Extract the [x, y] coordinate from the center of the cell holding the provided text.  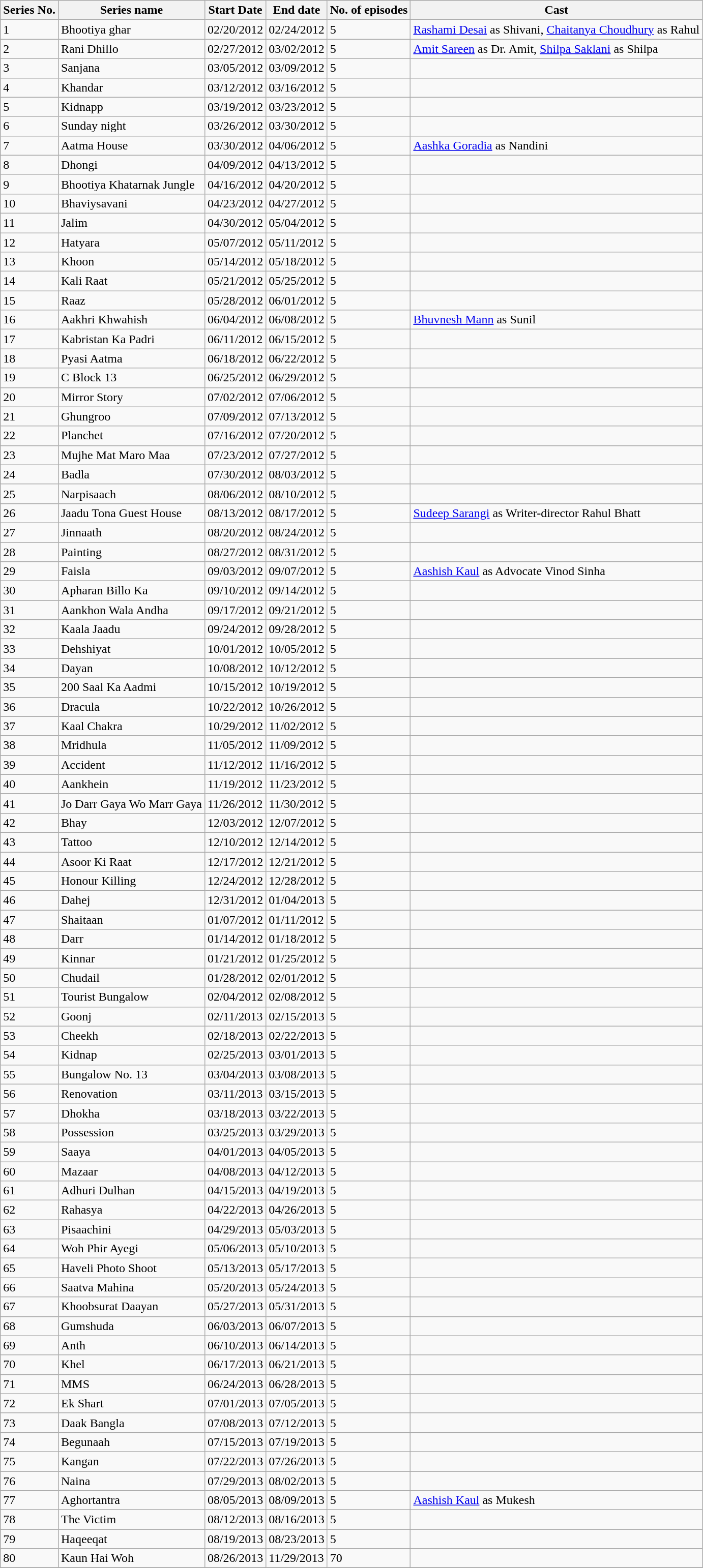
06/29/2012 [297, 378]
7 [30, 145]
09/28/2012 [297, 629]
19 [30, 378]
49 [30, 958]
05/04/2012 [297, 223]
Planchet [131, 436]
9 [30, 184]
05/07/2012 [235, 243]
15 [30, 300]
Mirror Story [131, 397]
02/08/2012 [297, 997]
Khel [131, 1365]
05/21/2012 [235, 281]
07/08/2013 [235, 1423]
05/28/2012 [235, 300]
MMS [131, 1384]
47 [30, 920]
03/29/2013 [297, 1132]
Chudail [131, 978]
Mujhe Mat Maro Maa [131, 455]
44 [30, 862]
08/23/2013 [297, 1539]
07/26/2013 [297, 1461]
02/22/2013 [297, 1036]
Darr [131, 939]
Kali Raat [131, 281]
Bungalow No. 13 [131, 1074]
05/03/2013 [297, 1229]
05/10/2013 [297, 1249]
2 [30, 49]
C Block 13 [131, 378]
11/12/2012 [235, 765]
07/30/2012 [235, 474]
25 [30, 494]
08/13/2012 [235, 513]
06/01/2012 [297, 300]
78 [30, 1520]
Ghungroo [131, 416]
200 Saal Ka Aadmi [131, 687]
08/09/2013 [297, 1500]
79 [30, 1539]
24 [30, 474]
Daak Bangla [131, 1423]
02/01/2012 [297, 978]
10/08/2012 [235, 668]
Jo Darr Gaya Wo Marr Gaya [131, 803]
23 [30, 455]
Khandar [131, 87]
Kidnapp [131, 107]
18 [30, 358]
Badla [131, 474]
07/19/2013 [297, 1442]
09/14/2012 [297, 591]
39 [30, 765]
03/26/2012 [235, 126]
26 [30, 513]
04/16/2012 [235, 184]
09/10/2012 [235, 591]
1 [30, 29]
05/25/2012 [297, 281]
Bhootiya ghar [131, 29]
76 [30, 1481]
04/15/2013 [235, 1191]
06/08/2012 [297, 320]
08/10/2012 [297, 494]
14 [30, 281]
06/14/2013 [297, 1345]
52 [30, 1016]
09/07/2012 [297, 571]
Narpisaach [131, 494]
08/17/2012 [297, 513]
Kaun Hai Woh [131, 1558]
08/27/2012 [235, 552]
01/18/2012 [297, 939]
11/02/2012 [297, 726]
Cast [556, 10]
04/29/2013 [235, 1229]
04/27/2012 [297, 203]
69 [30, 1345]
20 [30, 397]
11/16/2012 [297, 765]
43 [30, 842]
08/03/2012 [297, 474]
Cheekh [131, 1036]
06/24/2013 [235, 1384]
Gumshuda [131, 1326]
08/20/2012 [235, 532]
07/15/2013 [235, 1442]
Aghortantra [131, 1500]
02/18/2013 [235, 1036]
Jaadu Tona Guest House [131, 513]
02/20/2012 [235, 29]
01/25/2012 [297, 958]
68 [30, 1326]
Asoor Ki Raat [131, 862]
01/04/2013 [297, 900]
06/18/2012 [235, 358]
Naina [131, 1481]
06/17/2013 [235, 1365]
Rani Dhillo [131, 49]
Bhay [131, 823]
54 [30, 1055]
60 [30, 1171]
22 [30, 436]
Sanjana [131, 68]
07/22/2013 [235, 1461]
09/24/2012 [235, 629]
17 [30, 339]
06/10/2013 [235, 1345]
36 [30, 707]
51 [30, 997]
13 [30, 262]
57 [30, 1113]
01/11/2012 [297, 920]
Begunaah [131, 1442]
10/12/2012 [297, 668]
06/04/2012 [235, 320]
Pisaachini [131, 1229]
Faisla [131, 571]
Khoobsurat Daayan [131, 1307]
07/27/2012 [297, 455]
05/31/2013 [297, 1307]
Honour Killing [131, 881]
07/01/2013 [235, 1403]
Ek Shart [131, 1403]
21 [30, 416]
Saaya [131, 1152]
55 [30, 1074]
11/29/2013 [297, 1558]
33 [30, 649]
31 [30, 610]
Jalim [131, 223]
8 [30, 165]
06/28/2013 [297, 1384]
46 [30, 900]
03/05/2012 [235, 68]
04/05/2013 [297, 1152]
Goonj [131, 1016]
04/06/2012 [297, 145]
12/14/2012 [297, 842]
06/15/2012 [297, 339]
06/11/2012 [235, 339]
53 [30, 1036]
06/25/2012 [235, 378]
No. of episodes [369, 10]
Hatyara [131, 243]
07/29/2013 [235, 1481]
77 [30, 1500]
Saatva Mahina [131, 1287]
01/14/2012 [235, 939]
05/17/2013 [297, 1268]
11/30/2012 [297, 803]
04/22/2013 [235, 1210]
12/21/2012 [297, 862]
66 [30, 1287]
Aashish Kaul as Mukesh [556, 1500]
08/02/2013 [297, 1481]
07/16/2012 [235, 436]
10/15/2012 [235, 687]
05/14/2012 [235, 262]
Tourist Bungalow [131, 997]
38 [30, 745]
08/31/2012 [297, 552]
04/20/2012 [297, 184]
Accident [131, 765]
08/06/2012 [235, 494]
08/12/2013 [235, 1520]
29 [30, 571]
08/05/2013 [235, 1500]
04/12/2013 [297, 1171]
Series name [131, 10]
61 [30, 1191]
Khoon [131, 262]
72 [30, 1403]
80 [30, 1558]
73 [30, 1423]
07/12/2013 [297, 1423]
12/17/2012 [235, 862]
03/22/2013 [297, 1113]
03/12/2012 [235, 87]
03/09/2012 [297, 68]
63 [30, 1229]
Woh Phir Ayegi [131, 1249]
50 [30, 978]
11/23/2012 [297, 784]
01/28/2012 [235, 978]
06/03/2013 [235, 1326]
59 [30, 1152]
Start Date [235, 10]
40 [30, 784]
Aashish Kaul as Advocate Vinod Sinha [556, 571]
Mridhula [131, 745]
35 [30, 687]
10 [30, 203]
58 [30, 1132]
10/01/2012 [235, 649]
6 [30, 126]
07/09/2012 [235, 416]
28 [30, 552]
Dahej [131, 900]
12/07/2012 [297, 823]
71 [30, 1384]
02/15/2013 [297, 1016]
10/26/2012 [297, 707]
Dehshiyat [131, 649]
Mazaar [131, 1171]
03/11/2013 [235, 1094]
Aankhon Wala Andha [131, 610]
32 [30, 629]
67 [30, 1307]
Kidnap [131, 1055]
75 [30, 1461]
34 [30, 668]
03/15/2013 [297, 1094]
07/20/2012 [297, 436]
Bhuvnesh Mann as Sunil [556, 320]
04/13/2012 [297, 165]
07/05/2013 [297, 1403]
02/27/2012 [235, 49]
65 [30, 1268]
08/19/2013 [235, 1539]
11/19/2012 [235, 784]
09/21/2012 [297, 610]
07/02/2012 [235, 397]
Apharan Billo Ka [131, 591]
05/13/2013 [235, 1268]
Series No. [30, 10]
Aatma House [131, 145]
Kabristan Ka Padri [131, 339]
03/08/2013 [297, 1074]
04/01/2013 [235, 1152]
Raaz [131, 300]
03/25/2013 [235, 1132]
Bhootiya Khatarnak Jungle [131, 184]
05/18/2012 [297, 262]
04/23/2012 [235, 203]
Shaitaan [131, 920]
37 [30, 726]
03/01/2013 [297, 1055]
Dhokha [131, 1113]
Pyasi Aatma [131, 358]
03/02/2012 [297, 49]
Adhuri Dulhan [131, 1191]
Tattoo [131, 842]
10/19/2012 [297, 687]
Renovation [131, 1094]
The Victim [131, 1520]
4 [30, 87]
16 [30, 320]
74 [30, 1442]
03/18/2013 [235, 1113]
09/17/2012 [235, 610]
04/09/2012 [235, 165]
Kangan [131, 1461]
04/30/2012 [235, 223]
05/24/2013 [297, 1287]
05/20/2013 [235, 1287]
48 [30, 939]
Sudeep Sarangi as Writer-director Rahul Bhatt [556, 513]
Haqeeqat [131, 1539]
Sunday night [131, 126]
07/13/2012 [297, 416]
Rashami Desai as Shivani, Chaitanya Choudhury as Rahul [556, 29]
41 [30, 803]
Possession [131, 1132]
12/03/2012 [235, 823]
01/07/2012 [235, 920]
12/10/2012 [235, 842]
07/06/2012 [297, 397]
Kinnar [131, 958]
27 [30, 532]
Dayan [131, 668]
10/29/2012 [235, 726]
02/24/2012 [297, 29]
03/04/2013 [235, 1074]
Amit Sareen as Dr. Amit, Shilpa Saklani as Shilpa [556, 49]
Anth [131, 1345]
12/31/2012 [235, 900]
07/23/2012 [235, 455]
05/27/2013 [235, 1307]
Aakhri Khwahish [131, 320]
30 [30, 591]
42 [30, 823]
Rahasya [131, 1210]
06/07/2013 [297, 1326]
12/28/2012 [297, 881]
08/16/2013 [297, 1520]
09/03/2012 [235, 571]
45 [30, 881]
Painting [131, 552]
11/05/2012 [235, 745]
04/19/2013 [297, 1191]
62 [30, 1210]
10/22/2012 [235, 707]
Bhaviysavani [131, 203]
56 [30, 1094]
08/24/2012 [297, 532]
Kaala Jaadu [131, 629]
02/04/2012 [235, 997]
02/25/2013 [235, 1055]
03/16/2012 [297, 87]
Dracula [131, 707]
12 [30, 243]
Aashka Goradia as Nandini [556, 145]
03/23/2012 [297, 107]
05/11/2012 [297, 243]
12/24/2012 [235, 881]
11/26/2012 [235, 803]
End date [297, 10]
64 [30, 1249]
10/05/2012 [297, 649]
05/06/2013 [235, 1249]
Kaal Chakra [131, 726]
Haveli Photo Shoot [131, 1268]
02/11/2013 [235, 1016]
03/19/2012 [235, 107]
11/09/2012 [297, 745]
08/26/2013 [235, 1558]
06/21/2013 [297, 1365]
04/08/2013 [235, 1171]
04/26/2013 [297, 1210]
11 [30, 223]
Jinnaath [131, 532]
Aankhein [131, 784]
3 [30, 68]
01/21/2012 [235, 958]
Dhongi [131, 165]
06/22/2012 [297, 358]
